Capture the cell that displays the provided text and extract its [x, y] central coordinate. 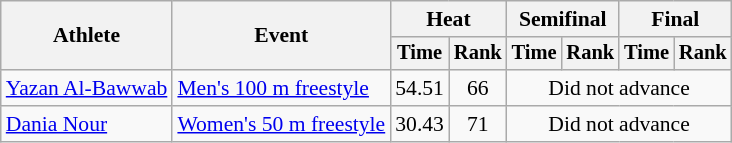
Athlete [87, 36]
Women's 50 m freestyle [281, 124]
54.51 [420, 88]
Final [675, 19]
Semifinal [563, 19]
Heat [448, 19]
Yazan Al-Bawwab [87, 88]
Dania Nour [87, 124]
71 [478, 124]
Men's 100 m freestyle [281, 88]
66 [478, 88]
30.43 [420, 124]
Event [281, 36]
